Output the [X, Y] coordinate of the center of the cell containing the given text.  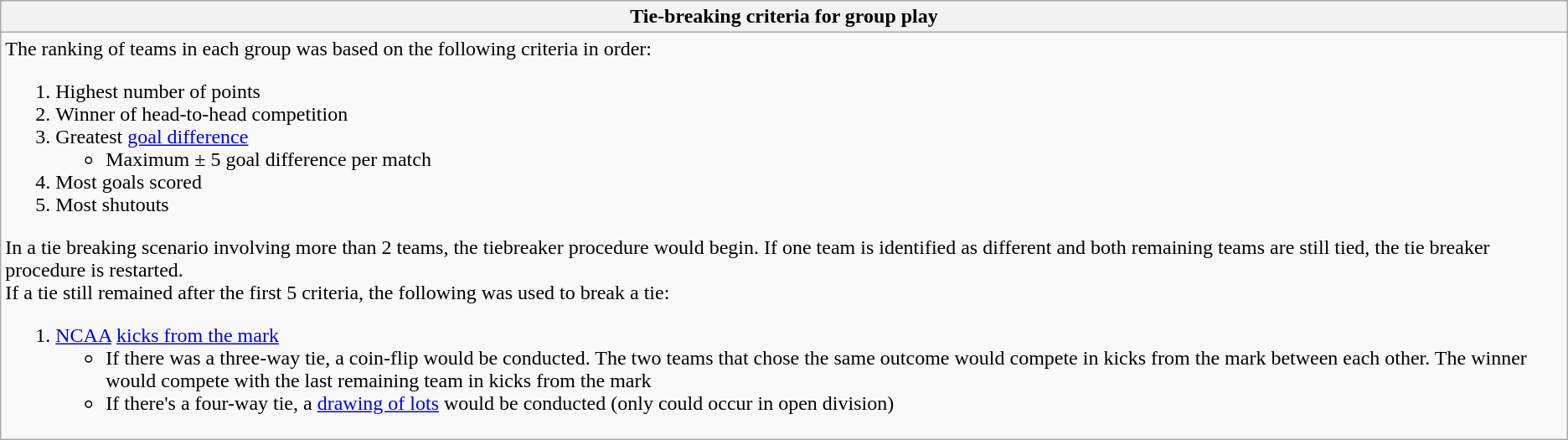
Tie-breaking criteria for group play [784, 17]
